Extract the [x, y] coordinate from the center of the cell holding the provided text.  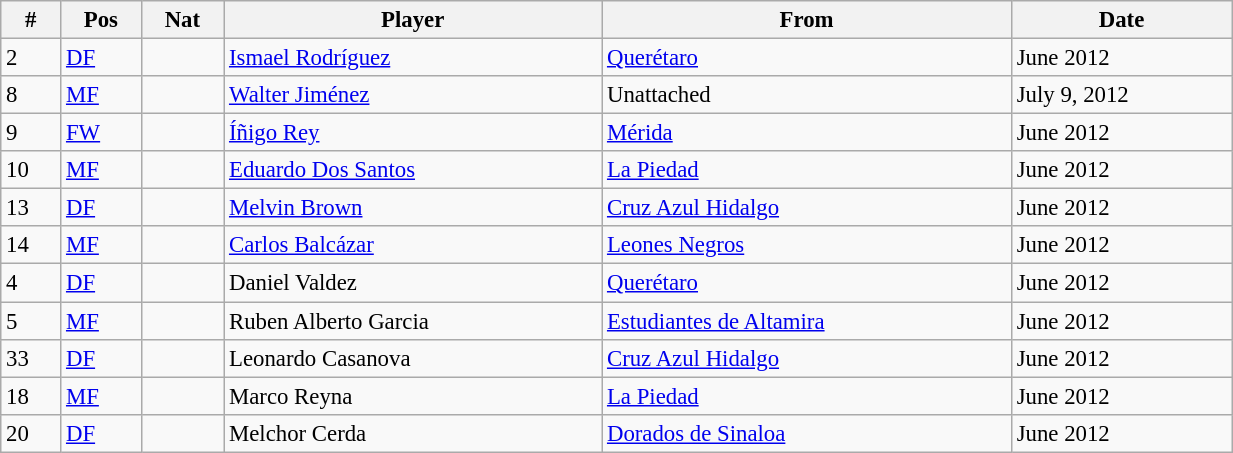
Íñigo Rey [413, 133]
FW [101, 133]
Estudiantes de Altamira [807, 321]
14 [31, 245]
Pos [101, 20]
Carlos Balcázar [413, 245]
Daniel Valdez [413, 283]
5 [31, 321]
Date [1121, 20]
Nat [182, 20]
10 [31, 170]
# [31, 20]
Leones Negros [807, 245]
Player [413, 20]
Melchor Cerda [413, 433]
From [807, 20]
18 [31, 396]
Mérida [807, 133]
Ismael Rodríguez [413, 58]
Dorados de Sinaloa [807, 433]
Leonardo Casanova [413, 358]
Eduardo Dos Santos [413, 170]
13 [31, 208]
July 9, 2012 [1121, 95]
Ruben Alberto Garcia [413, 321]
33 [31, 358]
2 [31, 58]
Marco Reyna [413, 396]
20 [31, 433]
Walter Jiménez [413, 95]
4 [31, 283]
9 [31, 133]
Unattached [807, 95]
8 [31, 95]
Melvin Brown [413, 208]
